Scan for the cell matching the given text and deliver its [X, Y] coordinate at center. 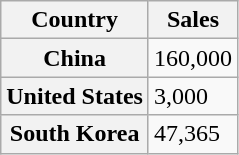
United States [75, 96]
South Korea [75, 134]
Sales [192, 20]
China [75, 58]
47,365 [192, 134]
3,000 [192, 96]
160,000 [192, 58]
Country [75, 20]
